Search for the cell housing the specified text and yield its [X, Y] center coordinate. 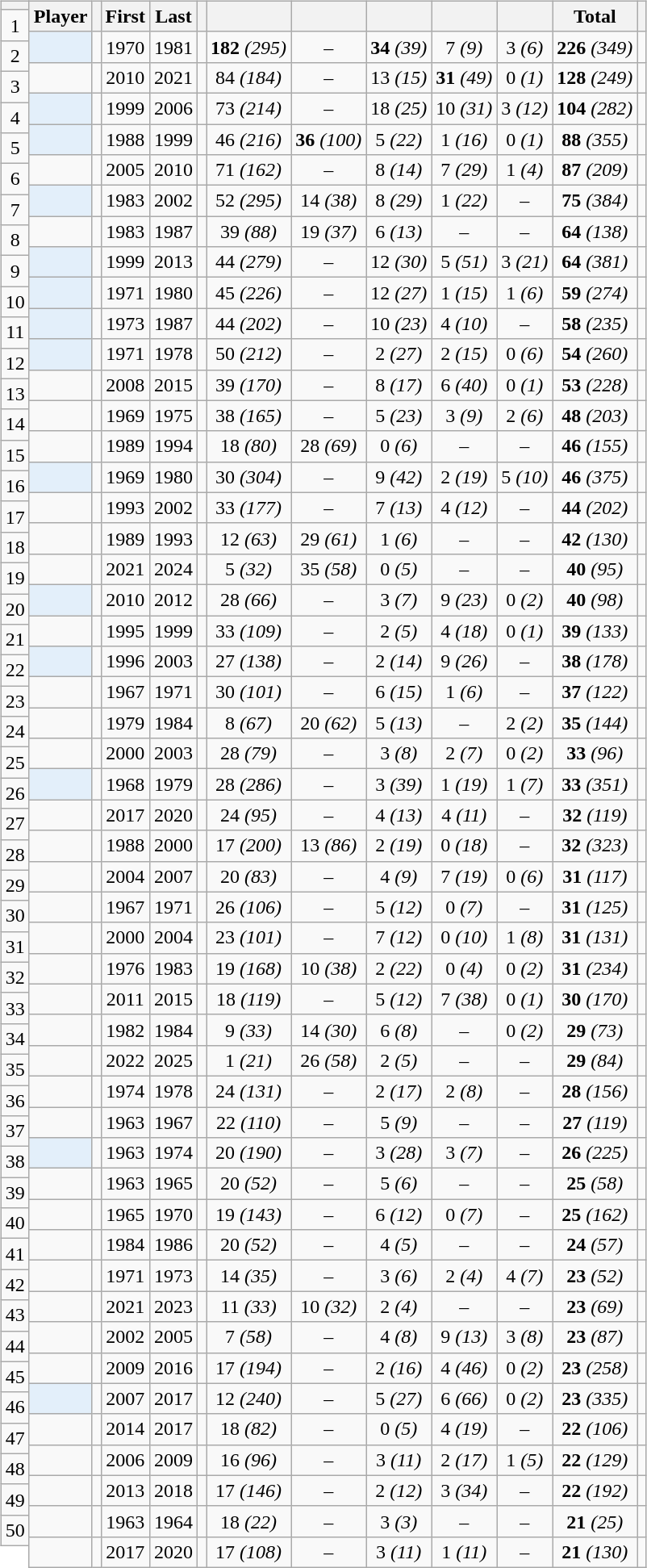
31 [15, 947]
84 (184) [248, 77]
6 (12) [399, 1215]
First [125, 16]
7 (29) [465, 170]
36 (100) [329, 140]
71 (162) [248, 170]
8 (67) [248, 723]
17 (146) [248, 1491]
1 (7) [524, 784]
8 (29) [399, 201]
40 (95) [595, 569]
28 (156) [595, 1091]
12 (27) [399, 293]
10 (23) [399, 324]
19 (143) [248, 1215]
5 (23) [399, 416]
27 (138) [248, 662]
9 (26) [465, 662]
182 (295) [248, 47]
48 (203) [595, 416]
26 (106) [248, 907]
22 (106) [595, 1429]
24 (95) [248, 815]
46 (216) [248, 140]
87 (209) [595, 170]
Player [61, 16]
24 (57) [595, 1245]
29 (73) [595, 1030]
5 [15, 148]
2 [15, 56]
4 (13) [399, 815]
45 (226) [248, 293]
2022 [125, 1060]
4 (19) [465, 1429]
18 (22) [248, 1521]
17 [15, 516]
73 (214) [248, 108]
3 (12) [524, 108]
1 (15) [465, 293]
7 [15, 210]
104 (282) [595, 108]
10 [15, 302]
2012 [173, 600]
5 (13) [399, 723]
42 [15, 1285]
0 (10) [465, 938]
13 (86) [329, 846]
1 (19) [465, 784]
64 (138) [595, 232]
21 (130) [595, 1552]
6 (40) [465, 385]
1 (16) [465, 140]
28 (66) [248, 600]
64 (381) [595, 262]
3 (28) [399, 1153]
4 [15, 117]
28 (286) [248, 784]
4 (10) [465, 324]
128 (249) [595, 77]
14 (35) [248, 1276]
27 [15, 824]
1 [15, 25]
6 (66) [465, 1399]
4 (9) [399, 876]
17 (194) [248, 1368]
33 (177) [248, 508]
13 (15) [399, 77]
1996 [125, 662]
20 [15, 609]
49 [15, 1499]
5 (32) [248, 569]
1995 [125, 630]
6 (8) [399, 1030]
1976 [125, 968]
18 (80) [248, 446]
19 [15, 578]
22 (129) [595, 1460]
2014 [125, 1429]
25 (162) [595, 1215]
37 [15, 1131]
5 (9) [399, 1123]
17 (108) [248, 1552]
37 (122) [595, 692]
46 (155) [595, 446]
28 (69) [329, 446]
3 (9) [465, 416]
12 (240) [248, 1399]
22 (192) [595, 1491]
7 (58) [248, 1337]
31 (125) [595, 907]
22 (110) [248, 1123]
2008 [125, 385]
32 (119) [595, 815]
2011 [125, 999]
10 (31) [465, 108]
23 (52) [595, 1276]
28 [15, 855]
13 [15, 394]
54 (260) [595, 354]
1981 [173, 47]
19 (168) [248, 968]
9 (42) [399, 477]
2025 [173, 1060]
2 (16) [399, 1368]
8 [15, 240]
20 (62) [329, 723]
1982 [125, 1030]
30 (304) [248, 477]
1964 [173, 1521]
6 (15) [399, 692]
53 (228) [595, 385]
31 (117) [595, 876]
23 (335) [595, 1399]
4 (12) [465, 508]
11 [15, 332]
33 (96) [595, 754]
31 (234) [595, 968]
2018 [173, 1491]
1986 [173, 1245]
44 (279) [248, 262]
36 [15, 1100]
6 (13) [399, 232]
33 (351) [595, 784]
14 (30) [329, 1030]
226 (349) [595, 47]
30 [15, 916]
23 (69) [595, 1307]
9 (33) [248, 1030]
28 (79) [248, 754]
50 (212) [248, 354]
2 (14) [399, 662]
5 (22) [399, 140]
25 [15, 763]
38 (165) [248, 416]
18 (25) [399, 108]
38 (178) [595, 662]
26 (58) [329, 1060]
1 (4) [524, 170]
2023 [173, 1307]
17 (200) [248, 846]
2016 [173, 1368]
3 (34) [465, 1491]
10 (32) [329, 1307]
7 (9) [465, 47]
21 (25) [595, 1521]
32 (323) [595, 846]
1975 [173, 416]
7 (19) [465, 876]
24 (131) [248, 1091]
3 (3) [399, 1521]
40 [15, 1223]
75 (384) [595, 201]
58 (235) [595, 324]
35 [15, 1069]
12 (30) [399, 262]
1 (22) [465, 201]
2 (12) [399, 1491]
11 (33) [248, 1307]
29 (61) [329, 538]
43 [15, 1315]
52 (295) [248, 201]
1 (11) [465, 1552]
22 [15, 671]
3 (39) [399, 784]
35 (144) [595, 723]
14 [15, 424]
39 (133) [595, 630]
9 [15, 271]
21 [15, 640]
8 (17) [399, 385]
31 (131) [595, 938]
0 (18) [465, 846]
27 (119) [595, 1123]
9 (13) [465, 1337]
31 (49) [465, 77]
47 [15, 1438]
7 (38) [465, 999]
18 [15, 547]
38 [15, 1162]
33 (109) [248, 630]
26 (225) [595, 1153]
1 (5) [524, 1460]
29 (84) [595, 1060]
5 (6) [399, 1184]
30 (101) [248, 692]
18 (82) [248, 1429]
24 [15, 732]
42 (130) [595, 538]
4 (7) [524, 1276]
46 (375) [595, 477]
29 [15, 885]
3 [15, 86]
4 (8) [399, 1337]
2 (2) [524, 723]
2 (7) [465, 754]
4 (5) [399, 1245]
19 (37) [329, 232]
30 (170) [595, 999]
34 [15, 1039]
48 [15, 1469]
5 (51) [465, 262]
9 (23) [465, 600]
40 (98) [595, 600]
4 (46) [465, 1368]
34 (39) [399, 47]
2 (27) [399, 354]
39 (170) [248, 385]
32 [15, 977]
23 [15, 701]
20 (190) [248, 1153]
44 [15, 1346]
16 [15, 486]
15 [15, 455]
7 (13) [399, 508]
4 (11) [465, 815]
1 (21) [248, 1060]
1968 [125, 784]
14 (38) [329, 201]
23 (258) [595, 1368]
2 (8) [465, 1091]
88 (355) [595, 140]
26 [15, 793]
45 [15, 1377]
8 (14) [399, 170]
1 (8) [524, 938]
3 (21) [524, 262]
25 (58) [595, 1184]
6 [15, 179]
18 (119) [248, 999]
0 (4) [465, 968]
1994 [173, 446]
59 (274) [595, 293]
7 (12) [399, 938]
35 (58) [329, 569]
5 (10) [524, 477]
2 (15) [465, 354]
12 [15, 363]
2 (22) [399, 968]
46 [15, 1407]
23 (87) [595, 1337]
10 (38) [329, 968]
23 (101) [248, 938]
33 [15, 1008]
20 (83) [248, 876]
12 (63) [248, 538]
Last [173, 16]
41 [15, 1254]
16 (96) [248, 1460]
2024 [173, 569]
4 (18) [465, 630]
39 [15, 1193]
Total [595, 16]
2 (6) [524, 416]
39 (88) [248, 232]
50 [15, 1530]
5 (27) [399, 1399]
